Capture the cell that displays the provided text and extract its [x, y] central coordinate. 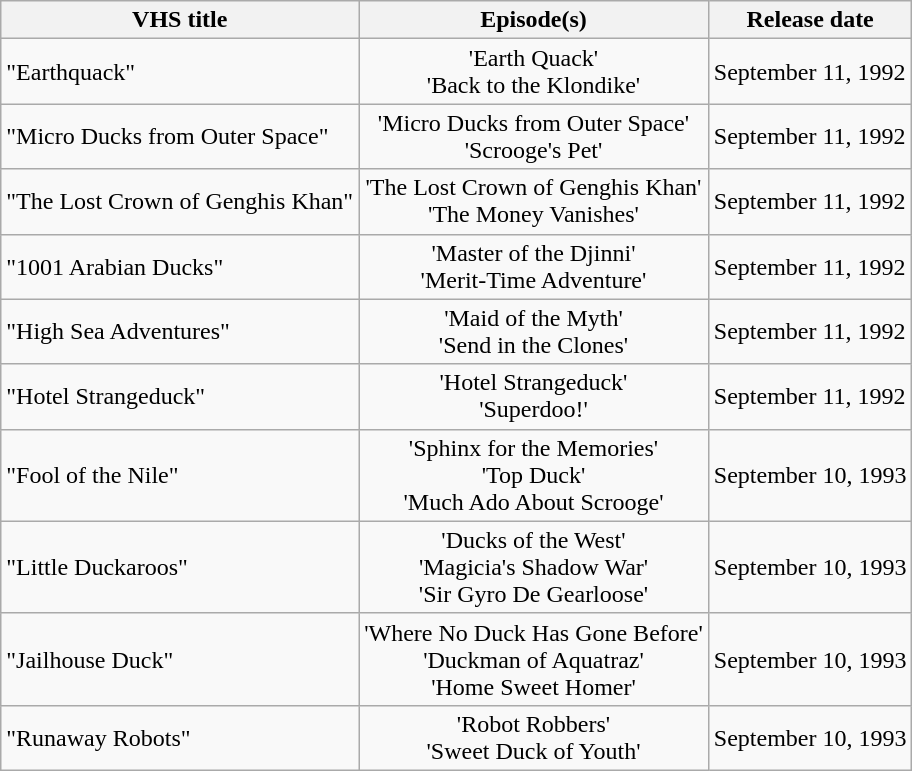
'Earth Quack''Back to the Klondike' [534, 72]
"High Sea Adventures" [180, 332]
"Earthquack" [180, 72]
"Jailhouse Duck" [180, 659]
'Micro Ducks from Outer Space''Scrooge's Pet' [534, 136]
'Sphinx for the Memories''Top Duck''Much Ado About Scrooge' [534, 475]
"Little Duckaroos" [180, 567]
Release date [810, 20]
'Master of the Djinni''Merit-Time Adventure' [534, 266]
"Hotel Strangeduck" [180, 396]
Episode(s) [534, 20]
'The Lost Crown of Genghis Khan''The Money Vanishes' [534, 202]
'Where No Duck Has Gone Before''Duckman of Aquatraz''Home Sweet Homer' [534, 659]
'Ducks of the West''Magicia's Shadow War''Sir Gyro De Gearloose' [534, 567]
"1001 Arabian Ducks" [180, 266]
VHS title [180, 20]
'Hotel Strangeduck''Superdoo!' [534, 396]
"Runaway Robots" [180, 738]
'Robot Robbers''Sweet Duck of Youth' [534, 738]
"The Lost Crown of Genghis Khan" [180, 202]
"Micro Ducks from Outer Space" [180, 136]
"Fool of the Nile" [180, 475]
'Maid of the Myth''Send in the Clones' [534, 332]
